For the text-containing cell, return its midpoint in (x, y) coordinate format. 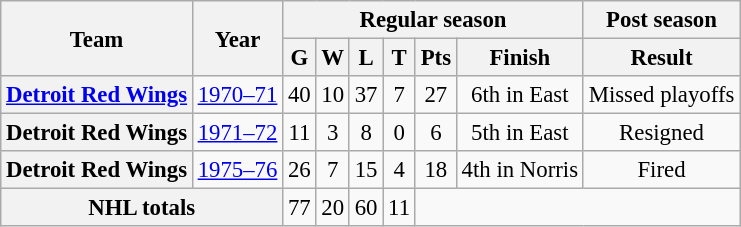
1971–72 (237, 133)
Result (661, 58)
20 (332, 208)
NHL totals (142, 208)
27 (436, 95)
4th in Norris (520, 170)
77 (300, 208)
60 (366, 208)
1975–76 (237, 170)
1970–71 (237, 95)
Year (237, 38)
W (332, 58)
Post season (661, 20)
37 (366, 95)
Team (97, 38)
Missed playoffs (661, 95)
4 (400, 170)
26 (300, 170)
L (366, 58)
0 (400, 133)
Resigned (661, 133)
6 (436, 133)
15 (366, 170)
G (300, 58)
Finish (520, 58)
T (400, 58)
8 (366, 133)
18 (436, 170)
Pts (436, 58)
3 (332, 133)
6th in East (520, 95)
10 (332, 95)
Fired (661, 170)
5th in East (520, 133)
Regular season (434, 20)
40 (300, 95)
